Return the [X, Y] coordinate for the center point of the cell that contains the specified text.  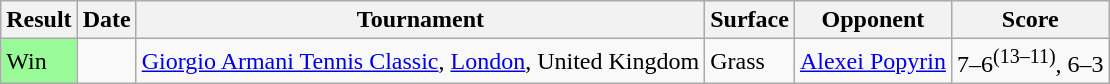
Surface [750, 20]
Date [106, 20]
Score [1030, 20]
Grass [750, 62]
Win [39, 62]
Giorgio Armani Tennis Classic, London, United Kingdom [420, 62]
Tournament [420, 20]
Result [39, 20]
Opponent [872, 20]
Alexei Popyrin [872, 62]
7–6(13–11), 6–3 [1030, 62]
